Pinpoint the cell where the given text exists, returning its [X, Y] midpoint coordinate. 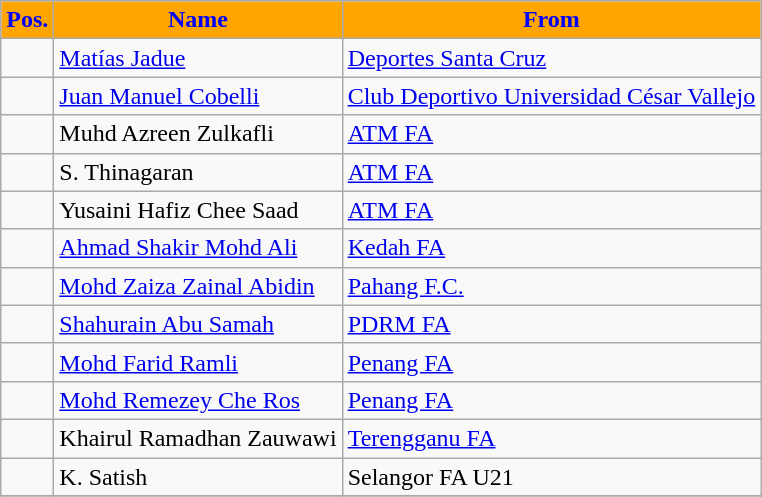
Club Deportivo Universidad César Vallejo [552, 96]
Pos. [28, 20]
Matías Jadue [198, 58]
Juan Manuel Cobelli [198, 96]
Muhd Azreen Zulkafli [198, 134]
Mohd Farid Ramli [198, 362]
PDRM FA [552, 324]
Shahurain Abu Samah [198, 324]
Mohd Remezey Che Ros [198, 400]
Ahmad Shakir Mohd Ali [198, 248]
Selangor FA U21 [552, 477]
From [552, 20]
Mohd Zaiza Zainal Abidin [198, 286]
Pahang F.C. [552, 286]
Yusaini Hafiz Chee Saad [198, 210]
Deportes Santa Cruz [552, 58]
Kedah FA [552, 248]
Terengganu FA [552, 438]
K. Satish [198, 477]
Name [198, 20]
Khairul Ramadhan Zauwawi [198, 438]
S. Thinagaran [198, 172]
